Locate the cell with the specified text and output its [x, y] center coordinate. 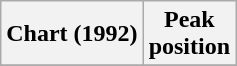
Peakposition [189, 34]
Chart (1992) [72, 34]
